Find where the given text appears and provide that cell's center as (X, Y) coordinate. 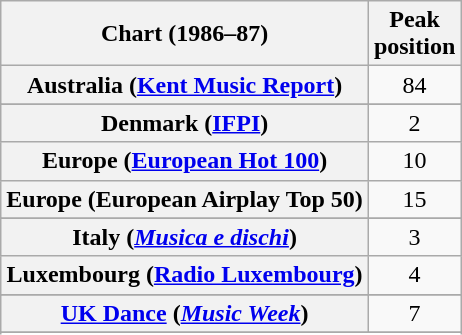
15 (414, 199)
2 (414, 123)
Denmark (IFPI) (185, 123)
Australia (Kent Music Report) (185, 85)
Europe (European Airplay Top 50) (185, 199)
Luxembourg (Radio Luxembourg) (185, 275)
Peakposition (414, 34)
Italy (Musica e dischi) (185, 237)
Europe (European Hot 100) (185, 161)
UK Dance (Music Week) (185, 313)
7 (414, 313)
10 (414, 161)
84 (414, 85)
3 (414, 237)
4 (414, 275)
Chart (1986–87) (185, 34)
